Return the [X, Y] coordinate for the center point of the cell that contains the specified text.  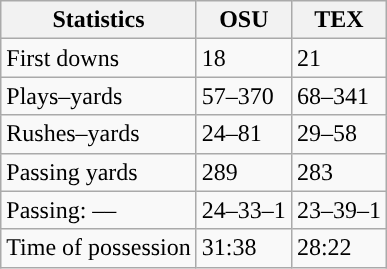
283 [338, 172]
28:22 [338, 248]
24–81 [244, 134]
Plays–yards [99, 96]
21 [338, 58]
31:38 [244, 248]
Time of possession [99, 248]
289 [244, 172]
29–58 [338, 134]
23–39–1 [338, 210]
18 [244, 58]
Statistics [99, 20]
TEX [338, 20]
Passing: –– [99, 210]
First downs [99, 58]
68–341 [338, 96]
Rushes–yards [99, 134]
24–33–1 [244, 210]
Passing yards [99, 172]
OSU [244, 20]
57–370 [244, 96]
